Capture the cell that displays the provided text and extract its (X, Y) central coordinate. 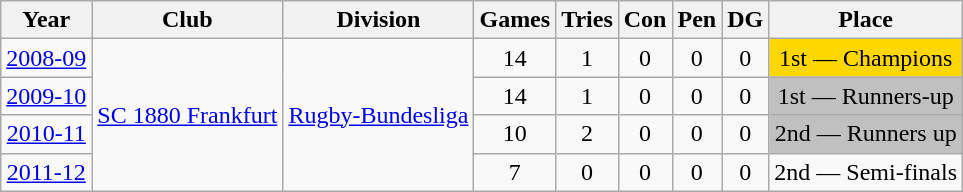
Place (866, 20)
Club (188, 20)
7 (515, 172)
1st — Runners-up (866, 96)
Pen (697, 20)
Division (378, 20)
2009-10 (46, 96)
10 (515, 134)
2011-12 (46, 172)
Rugby-Bundesliga (378, 115)
Tries (588, 20)
Con (645, 20)
Year (46, 20)
2 (588, 134)
Games (515, 20)
1st — Champions (866, 58)
2008-09 (46, 58)
2nd — Semi-finals (866, 172)
SC 1880 Frankfurt (188, 115)
DG (746, 20)
2nd — Runners up (866, 134)
2010-11 (46, 134)
